Detect which cell encompasses the target text, then output its [X, Y] center coordinate. 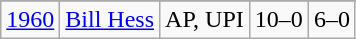
AP, UPI [205, 20]
1960 [30, 20]
10–0 [278, 20]
6–0 [332, 20]
Bill Hess [110, 20]
